Detect which cell encompasses the target text, then output its [X, Y] center coordinate. 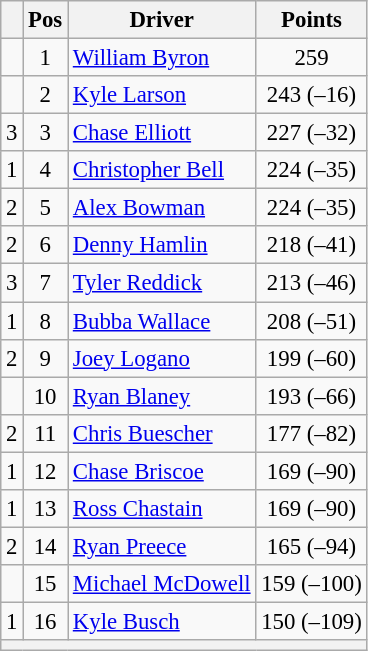
11 [46, 433]
Ryan Preece [162, 546]
227 (–32) [312, 133]
177 (–82) [312, 433]
193 (–66) [312, 396]
6 [46, 245]
4 [46, 170]
243 (–16) [312, 95]
5 [46, 208]
10 [46, 396]
15 [46, 584]
William Byron [162, 58]
Driver [162, 20]
150 (–109) [312, 621]
Michael McDowell [162, 584]
Ross Chastain [162, 509]
Chase Elliott [162, 133]
165 (–94) [312, 546]
Kyle Larson [162, 95]
16 [46, 621]
Bubba Wallace [162, 321]
Alex Bowman [162, 208]
Kyle Busch [162, 621]
Chris Buescher [162, 433]
208 (–51) [312, 321]
199 (–60) [312, 358]
9 [46, 358]
259 [312, 58]
8 [46, 321]
7 [46, 283]
159 (–100) [312, 584]
Chase Briscoe [162, 471]
Tyler Reddick [162, 283]
14 [46, 546]
Christopher Bell [162, 170]
12 [46, 471]
Joey Logano [162, 358]
218 (–41) [312, 245]
Denny Hamlin [162, 245]
Pos [46, 20]
Points [312, 20]
213 (–46) [312, 283]
13 [46, 509]
Ryan Blaney [162, 396]
